Capture the cell that displays the provided text and extract its (X, Y) central coordinate. 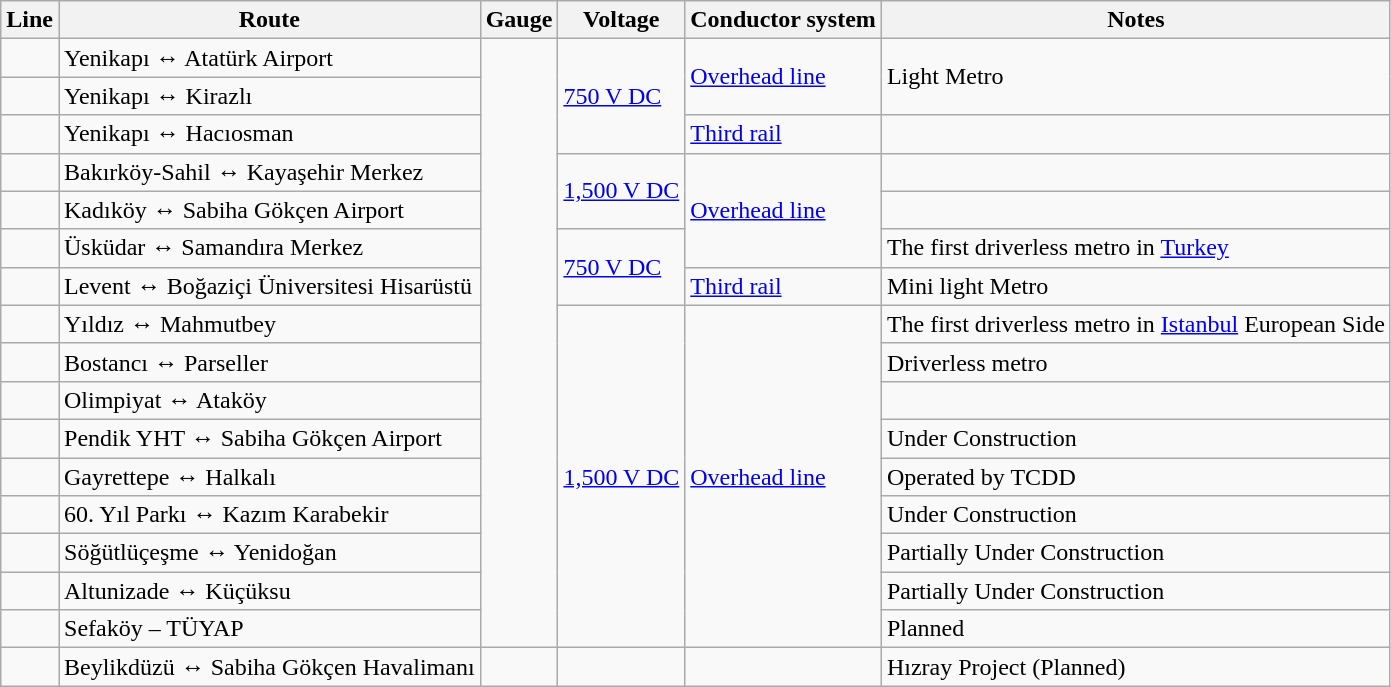
Olimpiyat ↔ Ataköy (269, 400)
Notes (1136, 20)
Planned (1136, 629)
Light Metro (1136, 77)
Voltage (622, 20)
Operated by TCDD (1136, 477)
60. Yıl Parkı ↔ Kazım Karabekir (269, 515)
The first driverless metro in Turkey (1136, 248)
Pendik YHT ↔ Sabiha Gökçen Airport (269, 438)
Altunizade ↔ Küçüksu (269, 591)
Beylikdüzü ↔ Sabiha Gökçen Havalimanı (269, 667)
Yıldız ↔ Mahmutbey (269, 324)
Kadıköy ↔ Sabiha Gökçen Airport (269, 210)
Sefaköy – TÜYAP (269, 629)
Yenikapı ↔ Kirazlı (269, 96)
Söğütlüçeşme ↔ Yenidoğan (269, 553)
Yenikapı ↔ Atatürk Airport (269, 58)
Levent ↔ Boğaziçi Üniversitesi Hisarüstü (269, 286)
Yenikapı ↔ Hacıosman (269, 134)
Route (269, 20)
Hızray Project (Planned) (1136, 667)
Gauge (519, 20)
Bakırköy-Sahil ↔ Kayaşehir Merkez (269, 172)
The first driverless metro in Istanbul European Side (1136, 324)
Bostancı ↔ Parseller (269, 362)
Conductor system (784, 20)
Driverless metro (1136, 362)
Gayrettepe ↔ Halkalı (269, 477)
Line (30, 20)
Üsküdar ↔ Samandıra Merkez (269, 248)
Mini light Metro (1136, 286)
